Provide the [x, y] coordinate of the cell's center where the given text is located.  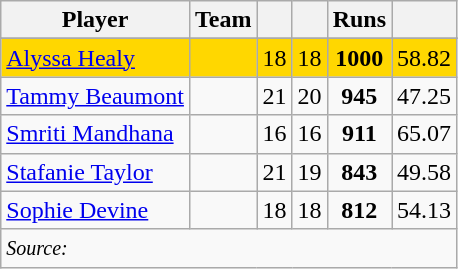
Tammy Beaumont [96, 96]
1000 [359, 58]
54.13 [424, 210]
Smriti Mandhana [96, 134]
49.58 [424, 172]
Team [223, 20]
65.07 [424, 134]
47.25 [424, 96]
58.82 [424, 58]
Player [96, 20]
20 [310, 96]
19 [310, 172]
843 [359, 172]
Sophie Devine [96, 210]
945 [359, 96]
Source: [229, 248]
812 [359, 210]
Stafanie Taylor [96, 172]
911 [359, 134]
Runs [359, 20]
Alyssa Healy [96, 58]
